Capture the cell that displays the provided text and extract its [X, Y] central coordinate. 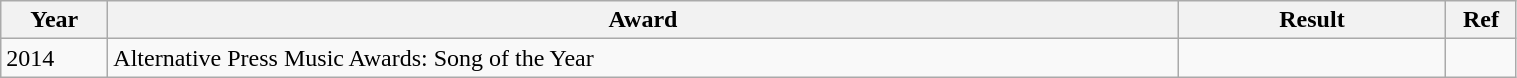
Award [643, 20]
Year [54, 20]
Ref [1481, 20]
Alternative Press Music Awards: Song of the Year [643, 58]
Result [1312, 20]
2014 [54, 58]
